From the cell containing the given text, extract its center point as (X, Y) coordinate. 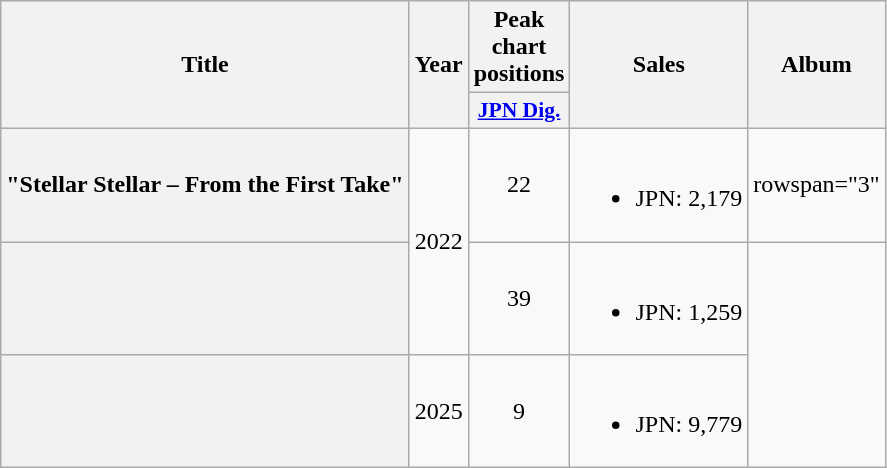
9 (519, 412)
Album (817, 65)
Year (438, 65)
Title (205, 65)
Peak chart positions (519, 47)
JPN: 1,259 (659, 298)
Sales (659, 65)
"Stellar Stellar – From the First Take" (205, 184)
JPN: 2,179 (659, 184)
JPN Dig. (519, 111)
2022 (438, 241)
2025 (438, 412)
rowspan="3" (817, 184)
JPN: 9,779 (659, 412)
39 (519, 298)
22 (519, 184)
